Pinpoint the cell where the given text exists, returning its [x, y] midpoint coordinate. 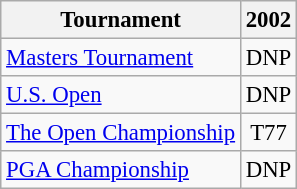
T77 [268, 133]
The Open Championship [121, 133]
Tournament [121, 20]
U.S. Open [121, 95]
2002 [268, 20]
Masters Tournament [121, 58]
PGA Championship [121, 170]
